Pinpoint the cell where the given text exists, returning its (x, y) midpoint coordinate. 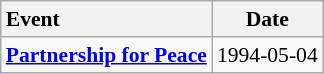
1994-05-04 (268, 55)
Partnership for Peace (106, 55)
Date (268, 19)
Event (106, 19)
